For the text-containing cell, return its midpoint in (X, Y) coordinate format. 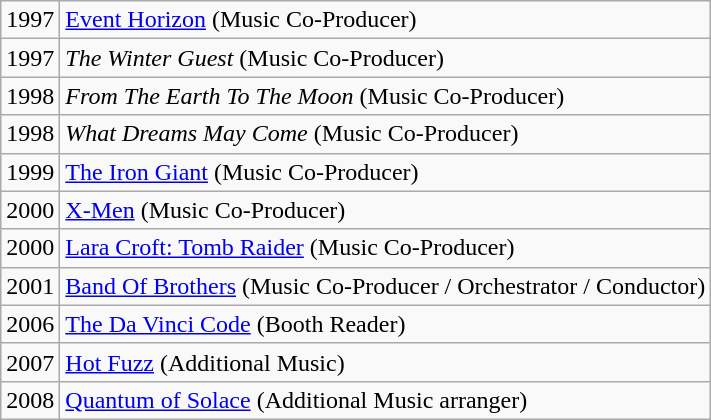
X-Men (Music Co-Producer) (386, 210)
2001 (30, 286)
Lara Croft: Tomb Raider (Music Co-Producer) (386, 248)
Band Of Brothers (Music Co-Producer / Orchestrator / Conductor) (386, 286)
Quantum of Solace (Additional Music arranger) (386, 400)
What Dreams May Come (Music Co-Producer) (386, 134)
2006 (30, 324)
2008 (30, 400)
2007 (30, 362)
From The Earth To The Moon (Music Co-Producer) (386, 96)
The Da Vinci Code (Booth Reader) (386, 324)
Event Horizon (Music Co-Producer) (386, 20)
1999 (30, 172)
The Winter Guest (Music Co-Producer) (386, 58)
Hot Fuzz (Additional Music) (386, 362)
The Iron Giant (Music Co-Producer) (386, 172)
